Return [X, Y] of the center of cell containing provided text 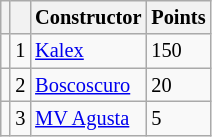
150 [178, 51]
20 [178, 85]
Constructor [88, 17]
3 [20, 118]
2 [20, 85]
Points [178, 17]
Kalex [88, 51]
Boscoscuro [88, 85]
5 [178, 118]
1 [20, 51]
MV Agusta [88, 118]
